Provide the (X, Y) coordinate of the cell's center where the given text is located.  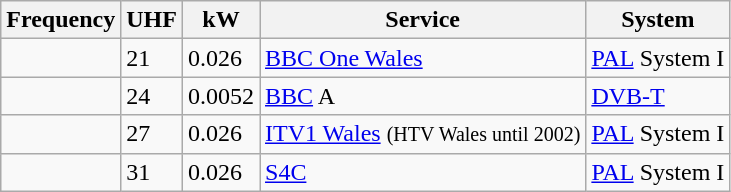
kW (220, 20)
System (658, 20)
BBC A (423, 96)
31 (152, 172)
27 (152, 134)
ITV1 Wales (HTV Wales until 2002) (423, 134)
DVB-T (658, 96)
Service (423, 20)
0.0052 (220, 96)
24 (152, 96)
UHF (152, 20)
21 (152, 58)
Frequency (61, 20)
S4C (423, 172)
BBC One Wales (423, 58)
